Locate the cell with the specified text and output its (X, Y) center coordinate. 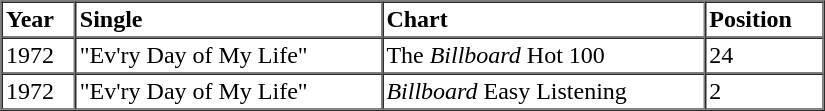
The Billboard Hot 100 (544, 56)
Billboard Easy Listening (544, 92)
Year (39, 20)
Chart (544, 20)
24 (764, 56)
2 (764, 92)
Single (228, 20)
Position (764, 20)
